Detect which cell encompasses the target text, then output its [X, Y] center coordinate. 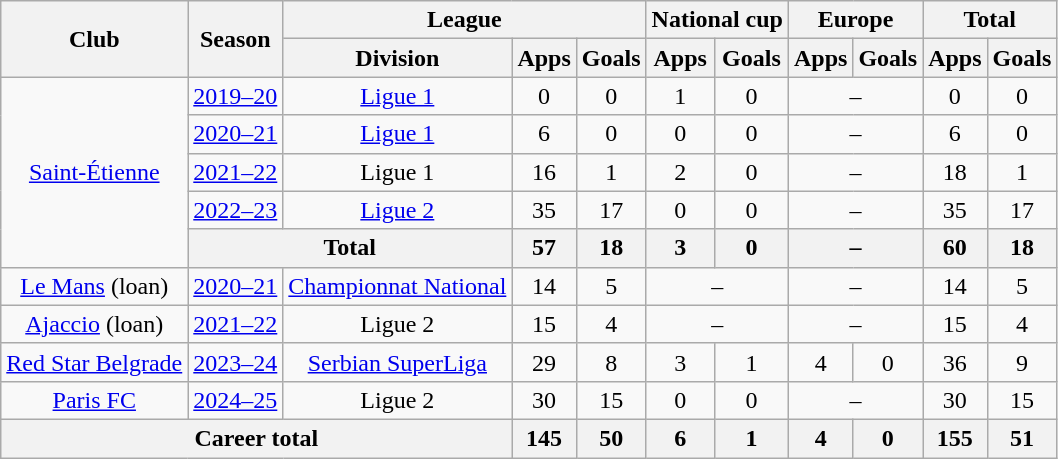
Europe [855, 20]
145 [544, 438]
2019–20 [236, 96]
Paris FC [94, 400]
National cup [717, 20]
57 [544, 248]
9 [1022, 362]
Saint-Étienne [94, 172]
Le Mans (loan) [94, 286]
Ajaccio (loan) [94, 324]
2023–24 [236, 362]
Season [236, 39]
Serbian SuperLiga [398, 362]
Club [94, 39]
Red Star Belgrade [94, 362]
51 [1022, 438]
36 [955, 362]
8 [611, 362]
29 [544, 362]
2022–23 [236, 210]
155 [955, 438]
Division [398, 58]
2 [680, 172]
60 [955, 248]
16 [544, 172]
Career total [256, 438]
League [464, 20]
50 [611, 438]
Championnat National [398, 286]
2024–25 [236, 400]
